Extract the [x, y] coordinate from the center of the cell holding the provided text.  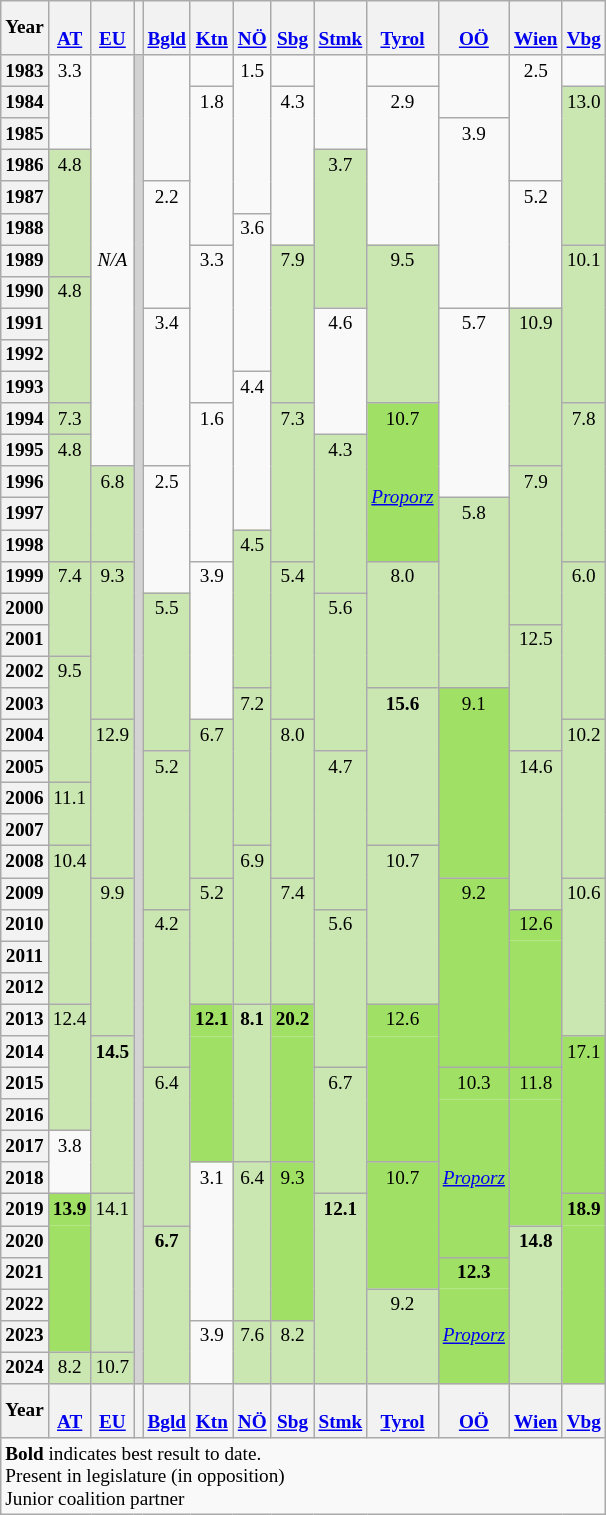
2007 [25, 830]
2019 [25, 1210]
2.9 [402, 165]
4.5 [252, 608]
1997 [25, 514]
11.1 [70, 814]
12.5 [536, 688]
2009 [25, 893]
8.1 [252, 1083]
6.0 [584, 640]
1987 [25, 197]
5.8 [474, 593]
1996 [25, 482]
4.2 [167, 988]
9.9 [112, 956]
1.6 [212, 482]
14.5 [112, 1115]
3.8 [70, 1162]
11.8 [536, 1083]
1.5 [252, 134]
10.6 [584, 956]
10.4 [70, 925]
Bold indicates best result to date. Present in legislature (in opposition) Junior coalition partner [304, 1476]
14.6 [536, 830]
4.4 [252, 450]
2004 [25, 735]
10.1 [584, 324]
7.6 [252, 1352]
2001 [25, 640]
13.0 [584, 165]
2021 [25, 1273]
14.8 [536, 1304]
10.2 [584, 798]
18.9 [584, 1210]
1991 [25, 324]
3.7 [340, 229]
1.8 [212, 165]
12.4 [70, 1068]
1990 [25, 292]
2016 [25, 1115]
1993 [25, 387]
2000 [25, 609]
1984 [25, 102]
13.9 [70, 1210]
2013 [25, 1020]
2006 [25, 798]
6.8 [112, 514]
2010 [25, 925]
15.6 [402, 767]
2.2 [167, 244]
12.9 [112, 798]
3.6 [252, 292]
1989 [25, 261]
2005 [25, 767]
2011 [25, 957]
2020 [25, 1241]
4.7 [340, 830]
1992 [25, 355]
2012 [25, 988]
2017 [25, 1146]
5.4 [292, 640]
2024 [25, 1368]
2022 [25, 1305]
7.2 [252, 767]
10.3 [474, 1083]
2023 [25, 1336]
1994 [25, 419]
1998 [25, 545]
3.4 [167, 387]
1986 [25, 166]
2014 [25, 1052]
2003 [25, 704]
17.1 [584, 1052]
20.2 [292, 1020]
7.8 [584, 482]
1995 [25, 450]
2002 [25, 672]
3.1 [212, 1241]
1999 [25, 577]
2018 [25, 1178]
5.7 [474, 403]
5.5 [167, 672]
2008 [25, 862]
4.6 [340, 372]
2015 [25, 1083]
6.9 [252, 925]
12.3 [474, 1273]
N/A [112, 260]
1988 [25, 229]
14.1 [112, 1273]
1983 [25, 71]
1985 [25, 134]
9.1 [474, 704]
10.9 [536, 387]
